Scan for the cell matching the given text and deliver its [X, Y] coordinate at center. 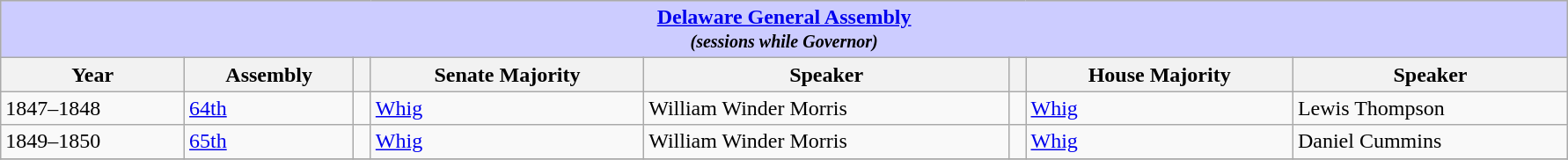
Senate Majority [507, 75]
Daniel Cummins [1430, 142]
65th [269, 142]
Year [93, 75]
House Majority [1160, 75]
1849–1850 [93, 142]
Delaware General Assembly (sessions while Governor) [785, 30]
Lewis Thompson [1430, 108]
Assembly [269, 75]
64th [269, 108]
1847–1848 [93, 108]
